Search for the cell housing the specified text and yield its (X, Y) center coordinate. 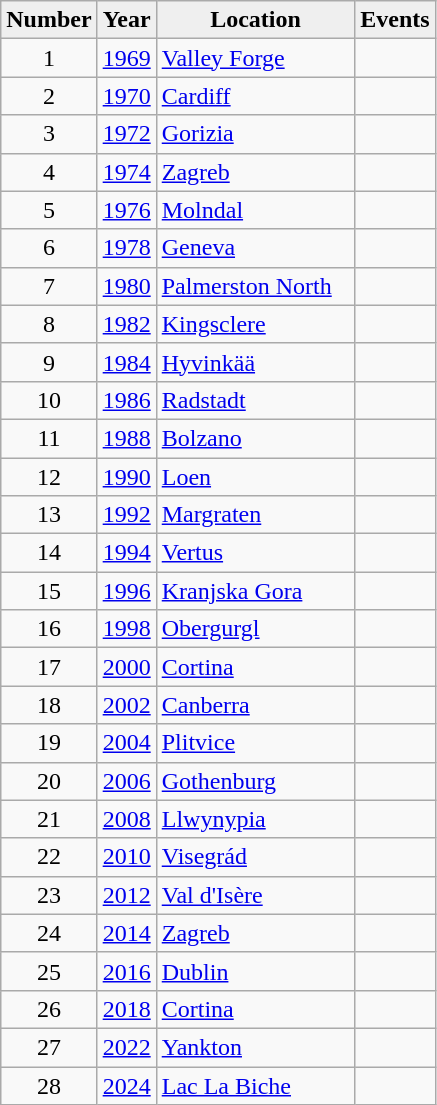
Visegrád (256, 857)
2022 (126, 1047)
Events (395, 20)
13 (49, 515)
14 (49, 553)
1978 (126, 248)
Geneva (256, 248)
Year (126, 20)
18 (49, 705)
Dublin (256, 971)
2014 (126, 933)
1974 (126, 172)
25 (49, 971)
1998 (126, 629)
Kingsclere (256, 324)
12 (49, 477)
1990 (126, 477)
1 (49, 58)
1970 (126, 96)
5 (49, 210)
Llwynypia (256, 819)
Yankton (256, 1047)
2008 (126, 819)
1972 (126, 134)
17 (49, 667)
4 (49, 172)
Lac La Biche (256, 1085)
2000 (126, 667)
24 (49, 933)
1969 (126, 58)
Gothenburg (256, 781)
Val d'Isère (256, 895)
20 (49, 781)
Location (256, 20)
2016 (126, 971)
28 (49, 1085)
1988 (126, 438)
15 (49, 591)
19 (49, 743)
Cardiff (256, 96)
Loen (256, 477)
2006 (126, 781)
23 (49, 895)
21 (49, 819)
10 (49, 400)
Plitvice (256, 743)
Bolzano (256, 438)
2010 (126, 857)
2002 (126, 705)
1996 (126, 591)
2024 (126, 1085)
16 (49, 629)
26 (49, 1009)
1984 (126, 362)
Canberra (256, 705)
1992 (126, 515)
1976 (126, 210)
Kranjska Gora (256, 591)
Hyvinkää (256, 362)
27 (49, 1047)
1994 (126, 553)
1980 (126, 286)
Radstadt (256, 400)
2012 (126, 895)
8 (49, 324)
Molndal (256, 210)
7 (49, 286)
9 (49, 362)
Vertus (256, 553)
Gorizia (256, 134)
Valley Forge (256, 58)
2004 (126, 743)
Margraten (256, 515)
6 (49, 248)
22 (49, 857)
1986 (126, 400)
1982 (126, 324)
11 (49, 438)
2 (49, 96)
Obergurgl (256, 629)
3 (49, 134)
2018 (126, 1009)
Palmerston North (256, 286)
Number (49, 20)
